Find where the given text appears and provide that cell's center as (x, y) coordinate. 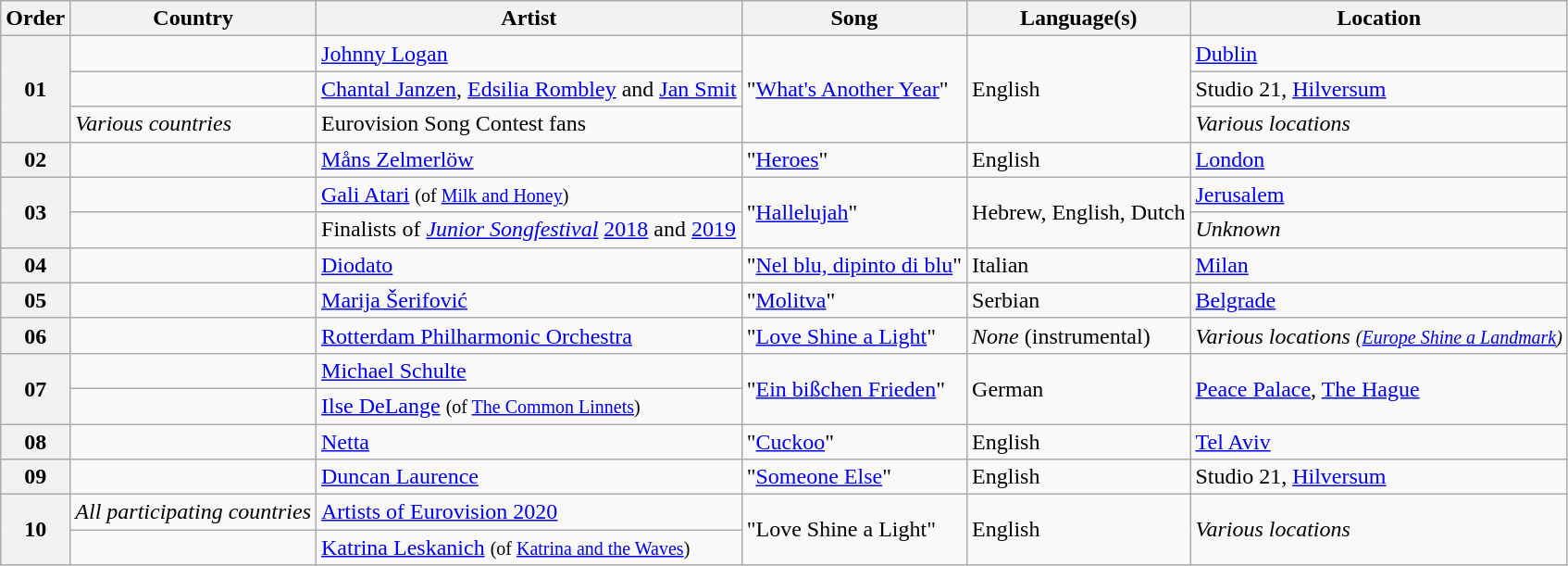
Michael Schulte (529, 371)
"Cuckoo" (853, 442)
03 (35, 212)
Netta (529, 442)
Ilse DeLange (of The Common Linnets) (529, 406)
Order (35, 19)
All participating countries (193, 512)
08 (35, 442)
02 (35, 159)
01 (35, 89)
Rotterdam Philharmonic Orchestra (529, 335)
None (instrumental) (1079, 335)
Katrina Leskanich (of Katrina and the Waves) (529, 547)
Johnny Logan (529, 54)
"Nel blu, dipinto di blu" (853, 265)
Song (853, 19)
"Molitva" (853, 300)
05 (35, 300)
Location (1379, 19)
Dublin (1379, 54)
"Heroes" (853, 159)
Belgrade (1379, 300)
Unknown (1379, 230)
"Ein bißchen Frieden" (853, 388)
Måns Zelmerlöw (529, 159)
Italian (1079, 265)
Duncan Laurence (529, 477)
Artist (529, 19)
04 (35, 265)
Peace Palace, The Hague (1379, 388)
Marija Šerifović (529, 300)
Diodato (529, 265)
Country (193, 19)
09 (35, 477)
06 (35, 335)
Various countries (193, 124)
07 (35, 388)
Language(s) (1079, 19)
London (1379, 159)
Tel Aviv (1379, 442)
Jerusalem (1379, 195)
Artists of Eurovision 2020 (529, 512)
Hebrew, English, Dutch (1079, 212)
German (1079, 388)
"What's Another Year" (853, 89)
10 (35, 530)
Milan (1379, 265)
Eurovision Song Contest fans (529, 124)
Serbian (1079, 300)
Gali Atari (of Milk and Honey) (529, 195)
"Hallelujah" (853, 212)
Chantal Janzen, Edsilia Rombley and Jan Smit (529, 89)
Finalists of Junior Songfestival 2018 and 2019 (529, 230)
"Someone Else" (853, 477)
Various locations (Europe Shine a Landmark) (1379, 335)
